From the cell containing the given text, extract its center point as [X, Y] coordinate. 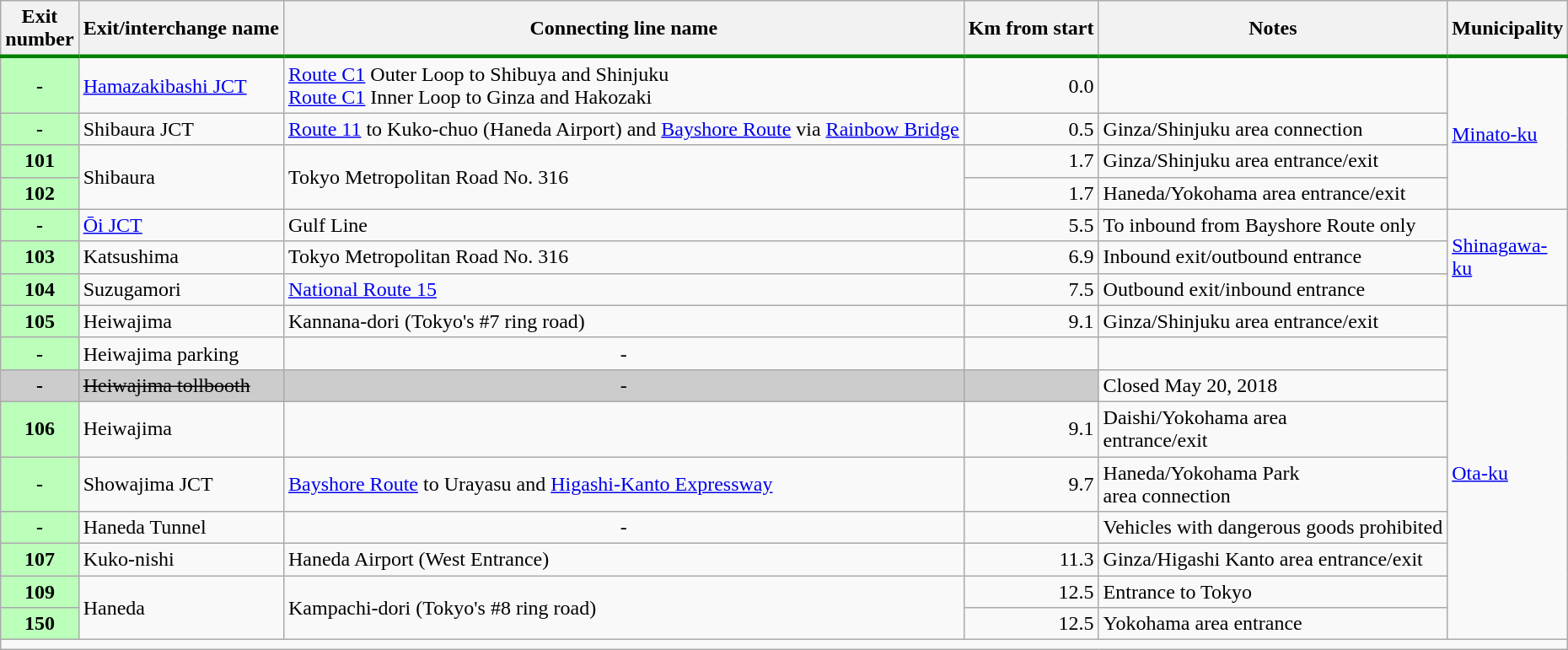
Ota-ku [1507, 472]
7.5 [1031, 289]
Inbound exit/outbound entrance [1273, 257]
Haneda Airport (West Entrance) [624, 560]
103 [40, 257]
11.3 [1031, 560]
Route C1 Outer Loop to Shibuya and ShinjukuRoute C1 Inner Loop to Ginza and Hakozaki [624, 84]
Showajima JCT [180, 484]
5.5 [1031, 225]
150 [40, 624]
Shibaura [180, 177]
Heiwajima tollbooth [180, 385]
Haneda/Yokohama Parkarea connection [1273, 484]
National Route 15 [624, 289]
Municipality [1507, 29]
Katsushima [180, 257]
Minato-ku [1507, 133]
Exitnumber [40, 29]
Exit/interchange name [180, 29]
Vehicles with dangerous goods prohibited [1273, 528]
Suzugamori [180, 289]
Bayshore Route to Urayasu and Higashi-Kanto Expressway [624, 484]
Hamazakibashi JCT [180, 84]
Shibaura JCT [180, 129]
Entrance to Tokyo [1273, 592]
Haneda/Yokohama area entrance/exit [1273, 193]
Ōi JCT [180, 225]
109 [40, 592]
0.5 [1031, 129]
0.0 [1031, 84]
Ginza/Shinjuku area connection [1273, 129]
Notes [1273, 29]
Yokohama area entrance [1273, 624]
105 [40, 321]
Route 11 to Kuko-chuo (Haneda Airport) and Bayshore Route via Rainbow Bridge [624, 129]
102 [40, 193]
Haneda Tunnel [180, 528]
Km from start [1031, 29]
Ginza/Higashi Kanto area entrance/exit [1273, 560]
Heiwajima parking [180, 353]
6.9 [1031, 257]
Kannana-dori (Tokyo's #7 ring road) [624, 321]
Haneda [180, 608]
Connecting line name [624, 29]
101 [40, 161]
To inbound from Bayshore Route only [1273, 225]
Kuko-nishi [180, 560]
104 [40, 289]
Shinagawa-ku [1507, 257]
9.7 [1031, 484]
Kampachi-dori (Tokyo's #8 ring road) [624, 608]
Closed May 20, 2018 [1273, 385]
106 [40, 428]
Outbound exit/inbound entrance [1273, 289]
107 [40, 560]
Gulf Line [624, 225]
Daishi/Yokohama areaentrance/exit [1273, 428]
